Extract the (x, y) coordinate from the center of the cell holding the provided text.  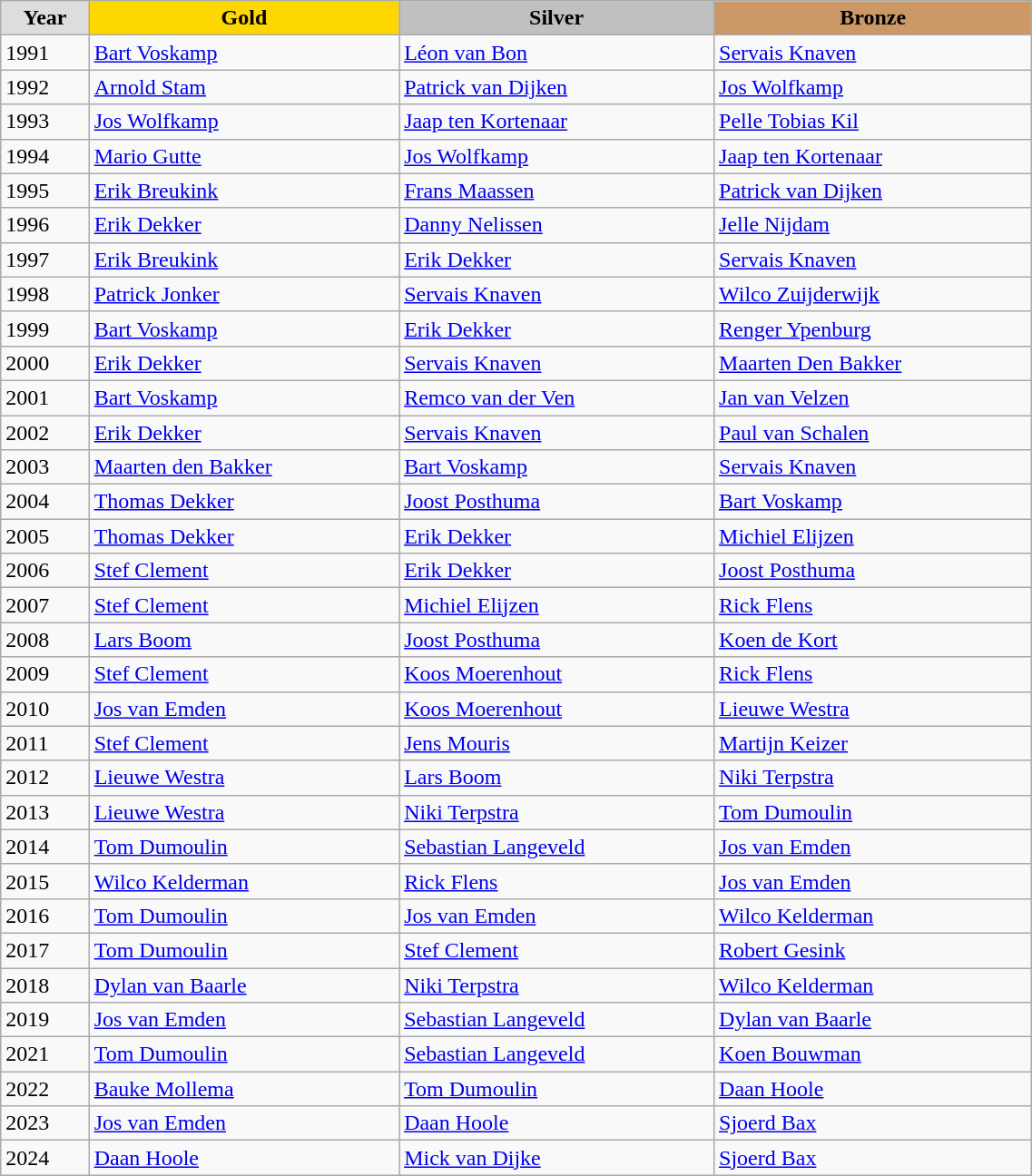
2024 (45, 1158)
Gold (243, 18)
2021 (45, 1054)
2005 (45, 536)
Mick van Dijke (557, 1158)
Robert Gesink (873, 950)
Remco van der Ven (557, 397)
Maarten den Bakker (243, 467)
Patrick Jonker (243, 294)
1996 (45, 225)
Silver (557, 18)
1998 (45, 294)
Frans Maassen (557, 191)
Bauke Mollema (243, 1089)
Arnold Stam (243, 87)
2014 (45, 847)
2007 (45, 605)
2013 (45, 812)
2012 (45, 778)
2010 (45, 709)
2006 (45, 571)
Pelle Tobias Kil (873, 122)
1995 (45, 191)
1994 (45, 156)
Martijn Keizer (873, 743)
2000 (45, 363)
Léon van Bon (557, 53)
Renger Ypenburg (873, 328)
2017 (45, 950)
Paul van Schalen (873, 433)
Danny Nelissen (557, 225)
Year (45, 18)
Mario Gutte (243, 156)
2008 (45, 640)
Jelle Nijdam (873, 225)
2011 (45, 743)
2015 (45, 881)
Maarten Den Bakker (873, 363)
Jens Mouris (557, 743)
1993 (45, 122)
2001 (45, 397)
1991 (45, 53)
Koen de Kort (873, 640)
2004 (45, 502)
2002 (45, 433)
Bronze (873, 18)
2016 (45, 916)
Koen Bouwman (873, 1054)
2019 (45, 1020)
2018 (45, 985)
Wilco Zuijderwijk (873, 294)
1992 (45, 87)
2003 (45, 467)
2009 (45, 674)
2023 (45, 1123)
Jan van Velzen (873, 397)
1997 (45, 260)
2022 (45, 1089)
1999 (45, 328)
